Identify which cell holds the provided text, then report its [x, y] central coordinate. 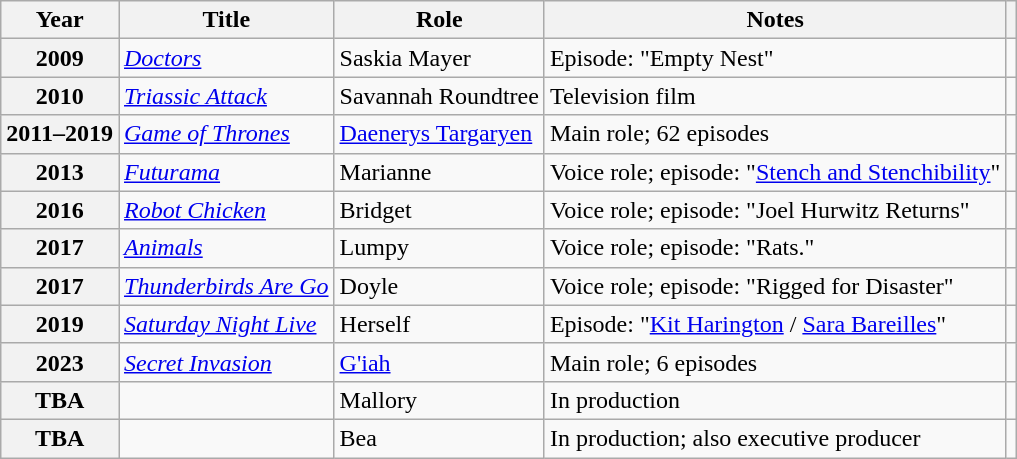
Episode: "Empty Nest" [774, 58]
Television film [774, 96]
Daenerys Targaryen [439, 134]
Savannah Roundtree [439, 96]
Herself [439, 324]
G'iah [439, 362]
2016 [60, 210]
Main role; 62 episodes [774, 134]
Saturday Night Live [226, 324]
2013 [60, 172]
Thunderbirds Are Go [226, 286]
Bea [439, 438]
2019 [60, 324]
Voice role; episode: "Rigged for Disaster" [774, 286]
Doctors [226, 58]
2023 [60, 362]
Voice role; episode: "Joel Hurwitz Returns" [774, 210]
In production; also executive producer [774, 438]
Voice role; episode: "Stench and Stenchibility" [774, 172]
Main role; 6 episodes [774, 362]
Year [60, 20]
Marianne [439, 172]
Saskia Mayer [439, 58]
Robot Chicken [226, 210]
Notes [774, 20]
Title [226, 20]
Animals [226, 248]
2011–2019 [60, 134]
In production [774, 400]
Mallory [439, 400]
Episode: "Kit Harington / Sara Bareilles" [774, 324]
Secret Invasion [226, 362]
Role [439, 20]
Lumpy [439, 248]
Voice role; episode: "Rats." [774, 248]
2010 [60, 96]
Bridget [439, 210]
Game of Thrones [226, 134]
Triassic Attack [226, 96]
Doyle [439, 286]
Futurama [226, 172]
2009 [60, 58]
